Capture the cell that displays the provided text and extract its [x, y] central coordinate. 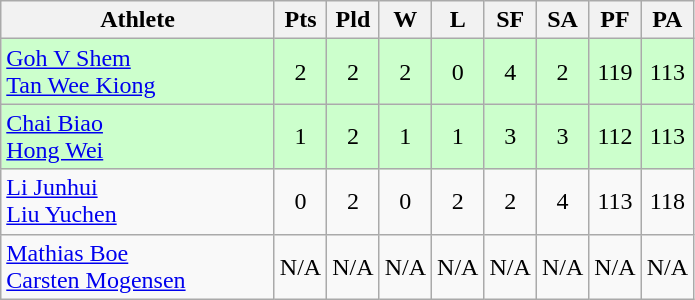
119 [615, 72]
W [405, 20]
Goh V Shem Tan Wee Kiong [138, 72]
L [458, 20]
Athlete [138, 20]
PA [667, 20]
SA [562, 20]
Mathias Boe Carsten Mogensen [138, 266]
Pts [300, 20]
118 [667, 202]
SF [510, 20]
Chai Biao Hong Wei [138, 136]
Li Junhui Liu Yuchen [138, 202]
112 [615, 136]
Pld [353, 20]
PF [615, 20]
